Find where the given text appears and provide that cell's center as (x, y) coordinate. 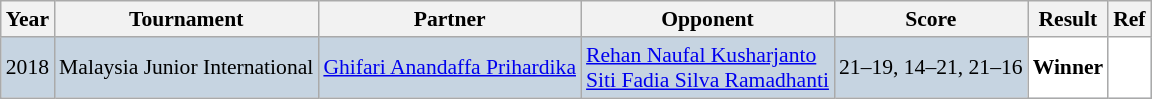
Ghifari Anandaffa Prihardika (450, 68)
Year (28, 19)
Rehan Naufal Kusharjanto Siti Fadia Silva Ramadhanti (708, 68)
2018 (28, 68)
Malaysia Junior International (186, 68)
Score (931, 19)
Tournament (186, 19)
Result (1068, 19)
Opponent (708, 19)
21–19, 14–21, 21–16 (931, 68)
Winner (1068, 68)
Partner (450, 19)
Ref (1129, 19)
